From the cell containing the given text, extract its center point as [X, Y] coordinate. 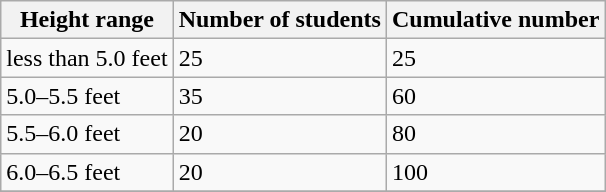
5.5–6.0 feet [87, 134]
60 [495, 96]
Number of students [280, 20]
Cumulative number [495, 20]
6.0–6.5 feet [87, 172]
less than 5.0 feet [87, 58]
Height range [87, 20]
5.0–5.5 feet [87, 96]
100 [495, 172]
80 [495, 134]
35 [280, 96]
